Capture the cell that displays the provided text and extract its (X, Y) central coordinate. 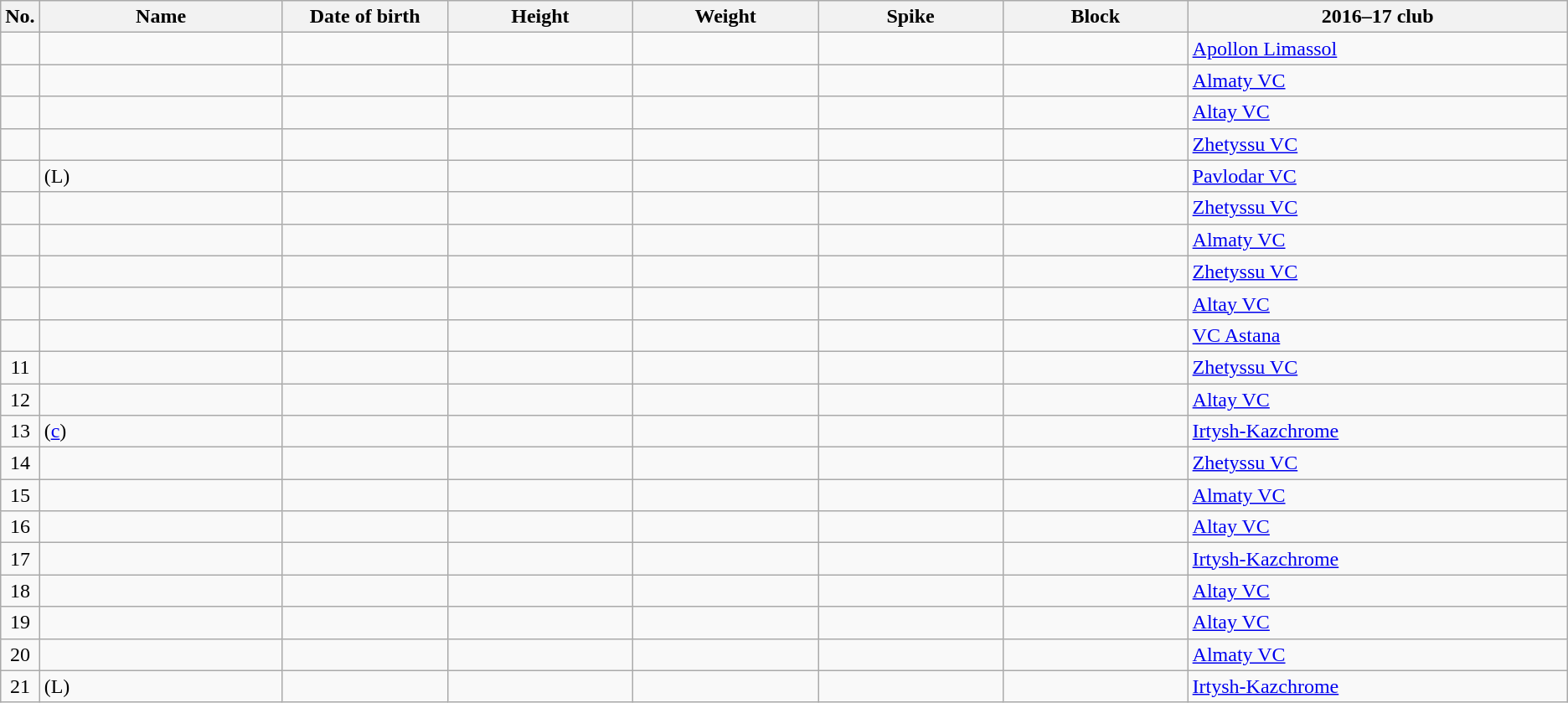
18 (20, 591)
Pavlodar VC (1377, 176)
15 (20, 495)
(c) (161, 432)
16 (20, 527)
Spike (911, 17)
No. (20, 17)
11 (20, 367)
14 (20, 463)
21 (20, 686)
17 (20, 559)
Height (539, 17)
2016–17 club (1377, 17)
Name (161, 17)
19 (20, 623)
20 (20, 654)
Block (1096, 17)
12 (20, 400)
Apollon Limassol (1377, 49)
Date of birth (365, 17)
13 (20, 432)
VC Astana (1377, 335)
Weight (725, 17)
